Pinpoint the cell where the given text exists, returning its [x, y] midpoint coordinate. 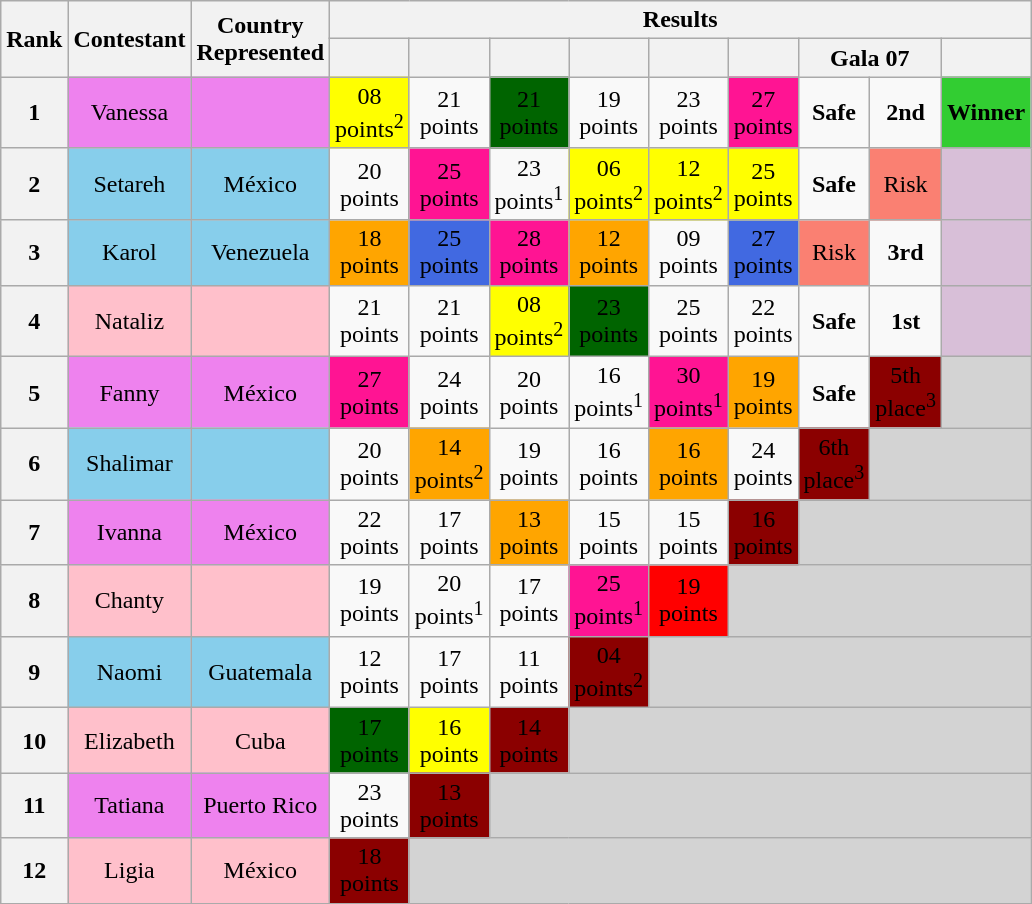
3 [34, 252]
2 [34, 184]
Gala 07 [870, 58]
12 [34, 870]
14 points2 [449, 464]
Guatemala [260, 672]
16 points1 [609, 393]
11 points [529, 672]
20 points1 [449, 601]
28 points [529, 252]
10 [34, 740]
5th place3 [906, 393]
Setareh [130, 184]
5 [34, 393]
Naomi [130, 672]
8 [34, 601]
Chanty [130, 601]
4 [34, 321]
30 points1 [689, 393]
2nd [906, 113]
23 points1 [529, 184]
Contestant [130, 39]
04 points2 [609, 672]
6 [34, 464]
Country Represented [260, 39]
1st [906, 321]
Ivanna [130, 532]
1 [34, 113]
06 points2 [609, 184]
Nataliz [130, 321]
Shalimar [130, 464]
9 [34, 672]
Elizabeth [130, 740]
7 [34, 532]
25 points1 [609, 601]
Tatiana [130, 806]
Ligia [130, 870]
14 points [529, 740]
Results [680, 20]
09 points [689, 252]
Karol [130, 252]
Rank [34, 39]
12 points2 [689, 184]
6th place3 [834, 464]
Vanessa [130, 113]
Puerto Rico [260, 806]
Cuba [260, 740]
Venezuela [260, 252]
3rd [906, 252]
Winner [986, 113]
11 [34, 806]
Fanny [130, 393]
